Provide the (x, y) coordinate of the cell's center where the given text is located.  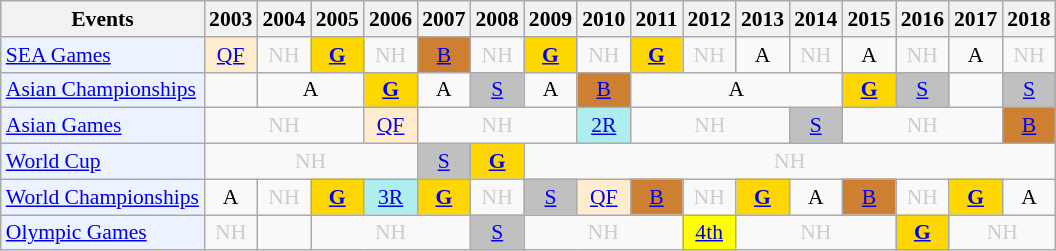
2013 (762, 19)
Asian Games (102, 126)
2R (604, 126)
2007 (444, 19)
2014 (816, 19)
SEA Games (102, 55)
2018 (1028, 19)
2017 (976, 19)
2015 (868, 19)
2004 (284, 19)
Events (102, 19)
2011 (656, 19)
2010 (604, 19)
3R (390, 197)
World Cup (102, 162)
2005 (338, 19)
2009 (550, 19)
Olympic Games (102, 233)
Asian Championships (102, 90)
2008 (498, 19)
2012 (710, 19)
2003 (230, 19)
2006 (390, 19)
2016 (922, 19)
4th (710, 233)
World Championships (102, 197)
